Find where the given text appears and provide that cell's center as (X, Y) coordinate. 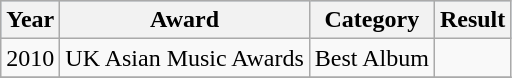
Year (30, 20)
Award (185, 20)
2010 (30, 58)
UK Asian Music Awards (185, 58)
Best Album (372, 58)
Category (372, 20)
Result (472, 20)
